Return the (x, y) coordinate for the center point of the cell that contains the specified text.  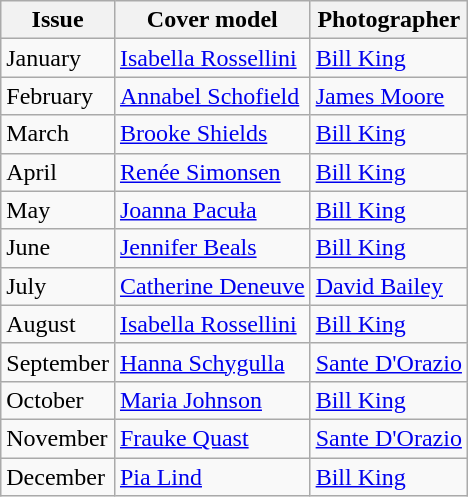
March (58, 134)
Jennifer Beals (212, 248)
Maria Johnson (212, 400)
Issue (58, 20)
Photographer (388, 20)
May (58, 210)
Cover model (212, 20)
James Moore (388, 96)
David Bailey (388, 286)
Renée Simonsen (212, 172)
Pia Lind (212, 477)
Joanna Pacuła (212, 210)
June (58, 248)
September (58, 362)
December (58, 477)
July (58, 286)
January (58, 58)
Brooke Shields (212, 134)
November (58, 438)
Hanna Schygulla (212, 362)
February (58, 96)
October (58, 400)
April (58, 172)
Annabel Schofield (212, 96)
Catherine Deneuve (212, 286)
August (58, 324)
Frauke Quast (212, 438)
